Return (x, y) of the center of cell containing provided text 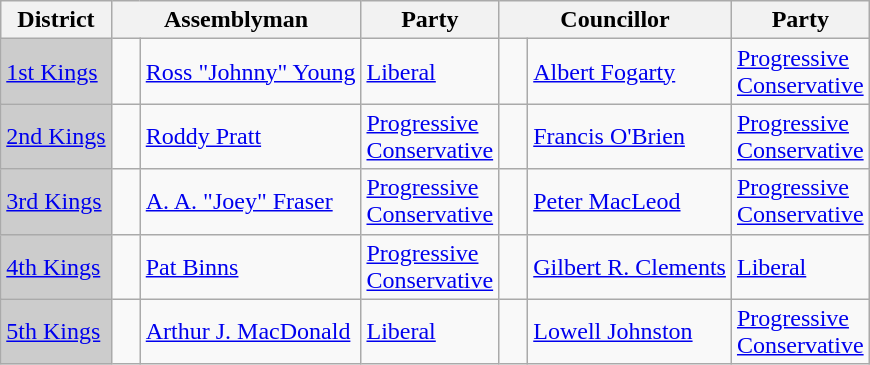
Pat Binns (250, 266)
Councillor (616, 20)
Peter MacLeod (630, 202)
District (56, 20)
2nd Kings (56, 136)
1st Kings (56, 72)
Ross "Johnny" Young (250, 72)
4th Kings (56, 266)
Albert Fogarty (630, 72)
Arthur J. MacDonald (250, 332)
A. A. "Joey" Fraser (250, 202)
Gilbert R. Clements (630, 266)
3rd Kings (56, 202)
Francis O'Brien (630, 136)
5th Kings (56, 332)
Lowell Johnston (630, 332)
Roddy Pratt (250, 136)
Assemblyman (236, 20)
